Extract the (X, Y) coordinate from the center of the cell holding the provided text.  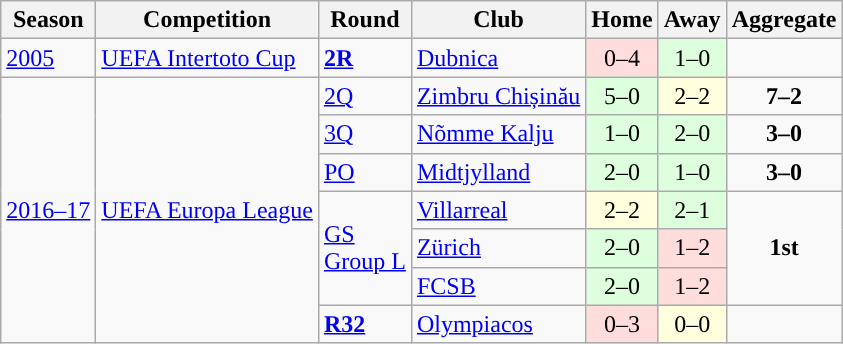
Home (622, 20)
2–1 (692, 210)
Midtjylland (498, 172)
Club (498, 20)
0–0 (692, 324)
Round (364, 20)
1st (784, 248)
Nõmme Kalju (498, 134)
Olympiacos (498, 324)
Dubnica (498, 58)
UEFA Europa League (208, 210)
R32 (364, 324)
3Q (364, 134)
Away (692, 20)
0–3 (622, 324)
UEFA Intertoto Cup (208, 58)
GSGroup L (364, 248)
Zürich (498, 248)
0–4 (622, 58)
2Q (364, 96)
Competition (208, 20)
7–2 (784, 96)
Villarreal (498, 210)
Zimbru Chișinău (498, 96)
PO (364, 172)
Aggregate (784, 20)
5–0 (622, 96)
2016–17 (48, 210)
FCSB (498, 286)
2005 (48, 58)
2R (364, 58)
Season (48, 20)
